Pinpoint the cell where the given text exists, returning its (X, Y) midpoint coordinate. 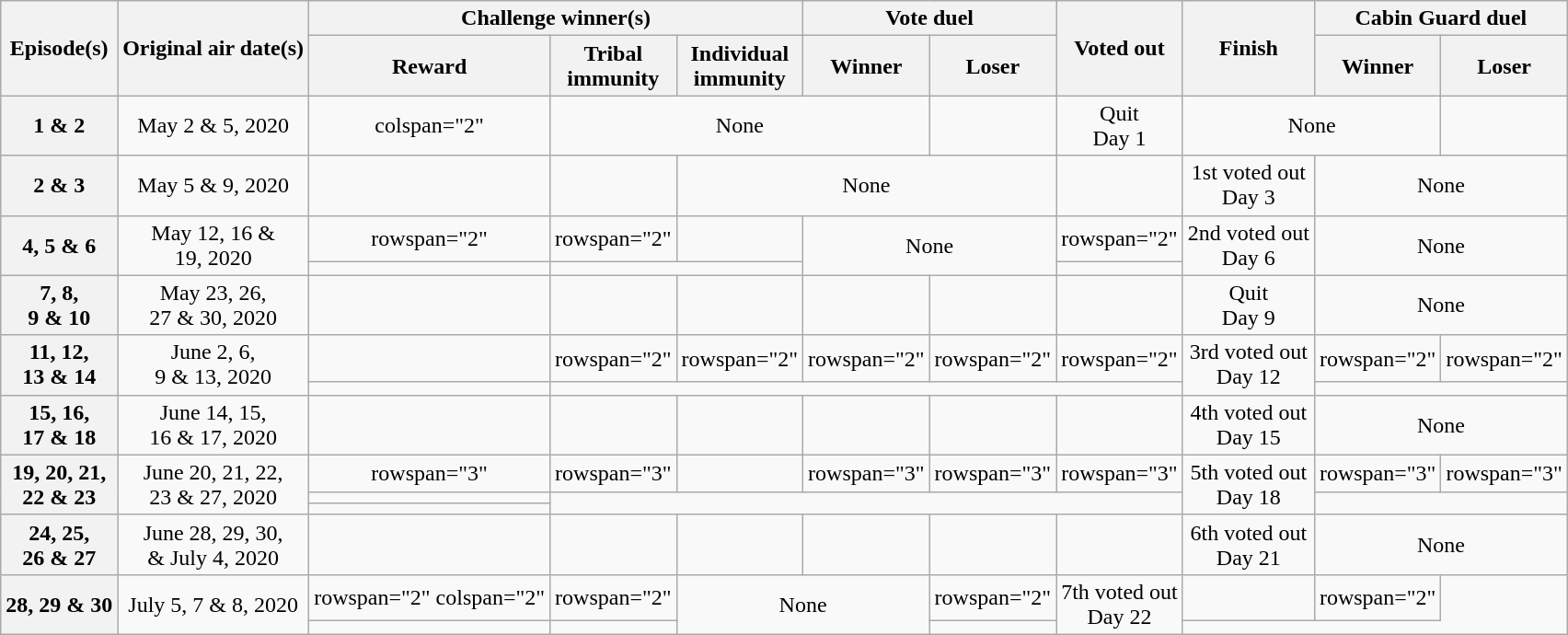
rowspan="2" colspan="2" (430, 597)
2nd voted outDay 6 (1248, 245)
3rd voted outDay 12 (1248, 364)
4, 5 & 6 (59, 245)
11, 12,13 & 14 (59, 364)
6th voted outDay 21 (1248, 545)
Voted out (1120, 48)
June 14, 15,16 & 17, 2020 (213, 425)
Original air date(s) (213, 48)
June 20, 21, 22,23 & 27, 2020 (213, 484)
7, 8,9 & 10 (59, 306)
May 2 & 5, 2020 (213, 125)
Challenge winner(s) (556, 18)
Finish (1248, 48)
2 & 3 (59, 186)
7th voted outDay 22 (1120, 604)
July 5, 7 & 8, 2020 (213, 604)
May 23, 26,27 & 30, 2020 (213, 306)
June 28, 29, 30,& July 4, 2020 (213, 545)
Cabin Guard duel (1441, 18)
Episode(s) (59, 48)
QuitDay 9 (1248, 306)
28, 29 & 30 (59, 604)
1 & 2 (59, 125)
15, 16,17 & 18 (59, 425)
Vote duel (929, 18)
4th voted outDay 15 (1248, 425)
June 2, 6,9 & 13, 2020 (213, 364)
1st voted outDay 3 (1248, 186)
Tribalimmunity (614, 66)
May 12, 16 &19, 2020 (213, 245)
May 5 & 9, 2020 (213, 186)
Reward (430, 66)
19, 20, 21,22 & 23 (59, 484)
5th voted outDay 18 (1248, 484)
Individualimmunity (740, 66)
24, 25,26 & 27 (59, 545)
colspan="2" (430, 125)
QuitDay 1 (1120, 125)
